Detect which cell encompasses the target text, then output its (x, y) center coordinate. 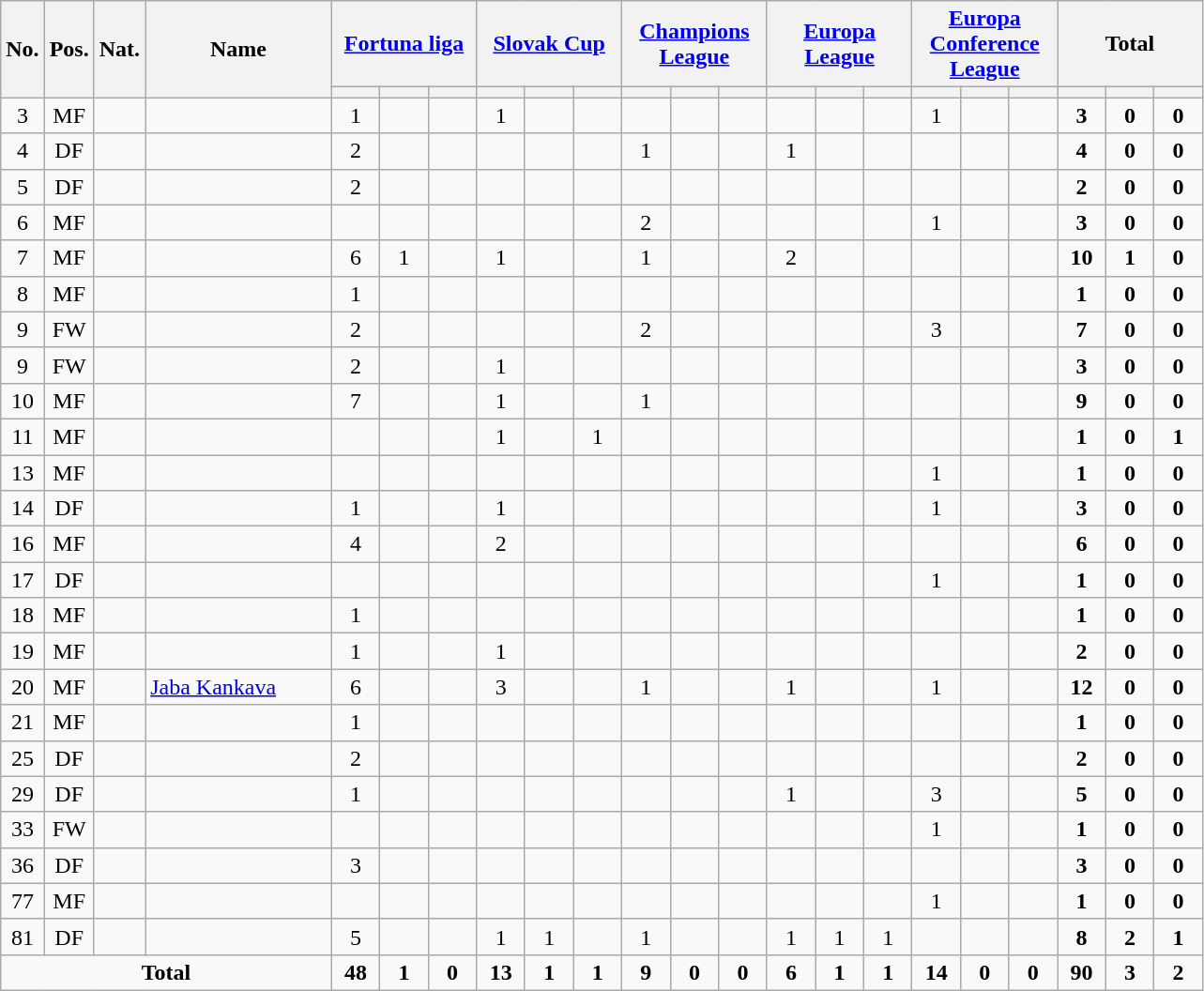
21 (23, 723)
48 (356, 972)
Jaba Kankava (238, 687)
19 (23, 651)
Champions League (694, 44)
Fortuna liga (404, 44)
Name (238, 49)
Pos. (69, 49)
Europa League (839, 44)
18 (23, 616)
33 (23, 830)
81 (23, 937)
16 (23, 544)
20 (23, 687)
77 (23, 901)
Nat. (119, 49)
90 (1082, 972)
25 (23, 758)
Slovak Cup (550, 44)
29 (23, 794)
Europa Conference League (985, 44)
No. (23, 49)
12 (1082, 687)
36 (23, 865)
17 (23, 580)
11 (23, 436)
